Output the [x, y] coordinate of the center of the cell containing the given text.  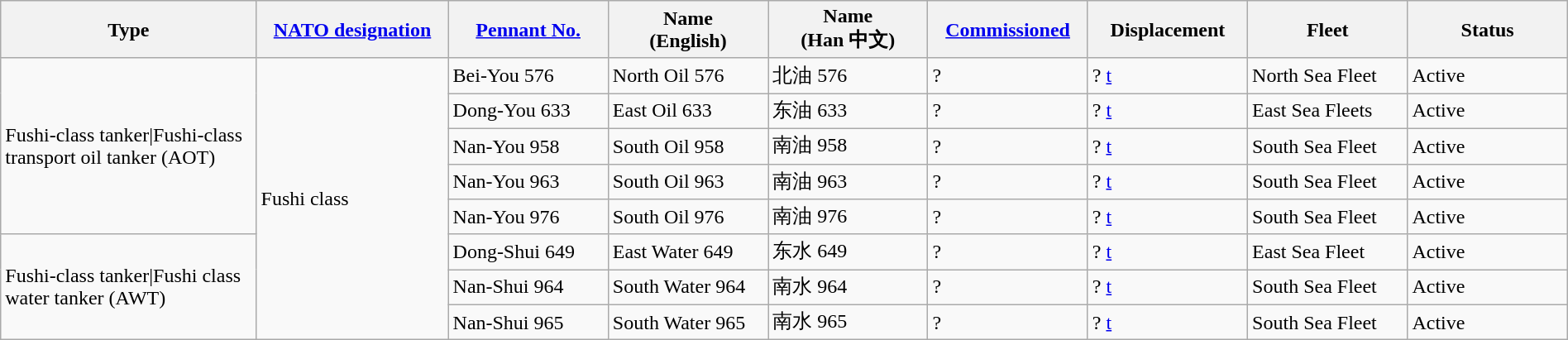
South Water 965 [688, 323]
South Oil 963 [688, 182]
Dong-Shui 649 [528, 251]
South Oil 976 [688, 217]
Fleet [1328, 30]
南水 964 [849, 288]
Pennant No. [528, 30]
南油 963 [849, 182]
Name(English) [688, 30]
Fushi-class tanker|Fushi class water tanker (AWT) [129, 287]
South Water 964 [688, 288]
Displacement [1168, 30]
东油 633 [849, 111]
Dong-You 633 [528, 111]
Commissioned [1007, 30]
南油 958 [849, 146]
East Water 649 [688, 251]
Nan-You 958 [528, 146]
Type [129, 30]
Name(Han 中文) [849, 30]
Status [1487, 30]
NATO designation [352, 30]
North Sea Fleet [1328, 76]
Nan-You 963 [528, 182]
Bei-You 576 [528, 76]
Fushi class [352, 199]
South Oil 958 [688, 146]
East Sea Fleets [1328, 111]
东水 649 [849, 251]
北油 576 [849, 76]
南水 965 [849, 323]
Nan-You 976 [528, 217]
East Oil 633 [688, 111]
East Sea Fleet [1328, 251]
南油 976 [849, 217]
Fushi-class tanker|Fushi-class transport oil tanker (AOT) [129, 146]
Nan-Shui 964 [528, 288]
North Oil 576 [688, 76]
Nan-Shui 965 [528, 323]
